For the text-containing cell, return its midpoint in [X, Y] coordinate format. 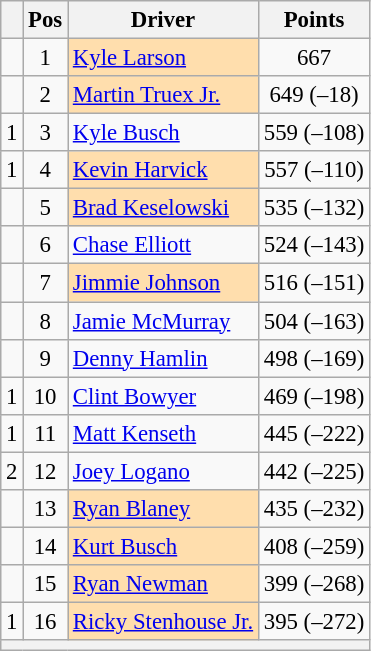
Martin Truex Jr. [164, 95]
Brad Keselowski [164, 208]
504 (–163) [314, 321]
Kyle Larson [164, 58]
Clint Bowyer [164, 396]
Kevin Harvick [164, 170]
Kurt Busch [164, 546]
Chase Elliott [164, 245]
667 [314, 58]
13 [46, 509]
16 [46, 621]
408 (–259) [314, 546]
15 [46, 584]
Kyle Busch [164, 133]
442 (–225) [314, 471]
524 (–143) [314, 245]
9 [46, 358]
6 [46, 245]
Denny Hamlin [164, 358]
11 [46, 433]
Matt Kenseth [164, 433]
3 [46, 133]
445 (–222) [314, 433]
Ryan Newman [164, 584]
Ryan Blaney [164, 509]
516 (–151) [314, 283]
559 (–108) [314, 133]
469 (–198) [314, 396]
557 (–110) [314, 170]
Pos [46, 20]
10 [46, 396]
5 [46, 208]
12 [46, 471]
Ricky Stenhouse Jr. [164, 621]
535 (–132) [314, 208]
395 (–272) [314, 621]
498 (–169) [314, 358]
399 (–268) [314, 584]
Jimmie Johnson [164, 283]
4 [46, 170]
435 (–232) [314, 509]
Jamie McMurray [164, 321]
8 [46, 321]
Driver [164, 20]
649 (–18) [314, 95]
14 [46, 546]
Points [314, 20]
Joey Logano [164, 471]
7 [46, 283]
